Output the (x, y) coordinate of the center of the cell containing the given text.  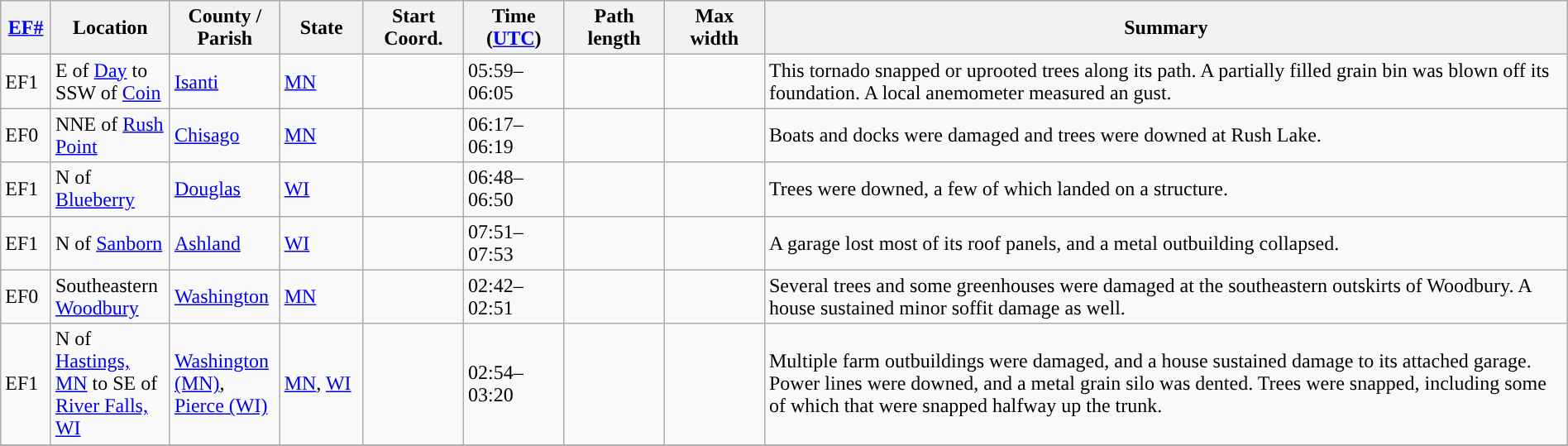
Summary (1166, 28)
Start Coord. (414, 28)
06:48–06:50 (514, 189)
Path length (614, 28)
County / Parish (225, 28)
N of Blueberry (110, 189)
E of Day to SSW of Coin (110, 81)
Location (110, 28)
Boats and docks were damaged and trees were downed at Rush Lake. (1166, 136)
N of Hastings, MN to SE of River Falls, WI (110, 384)
Several trees and some greenhouses were damaged at the southeastern outskirts of Woodbury. A house sustained minor soffit damage as well. (1166, 296)
07:51–07:53 (514, 243)
02:42–02:51 (514, 296)
Washington (MN), Pierce (WI) (225, 384)
State (321, 28)
Ashland (225, 243)
Washington (225, 296)
Isanti (225, 81)
05:59–06:05 (514, 81)
02:54–03:20 (514, 384)
MN, WI (321, 384)
A garage lost most of its roof panels, and a metal outbuilding collapsed. (1166, 243)
06:17–06:19 (514, 136)
N of Sanborn (110, 243)
Douglas (225, 189)
Trees were downed, a few of which landed on a structure. (1166, 189)
Max width (715, 28)
EF# (26, 28)
Southeastern Woodbury (110, 296)
Time (UTC) (514, 28)
NNE of Rush Point (110, 136)
Chisago (225, 136)
